Extract the [X, Y] coordinate from the center of the cell holding the provided text.  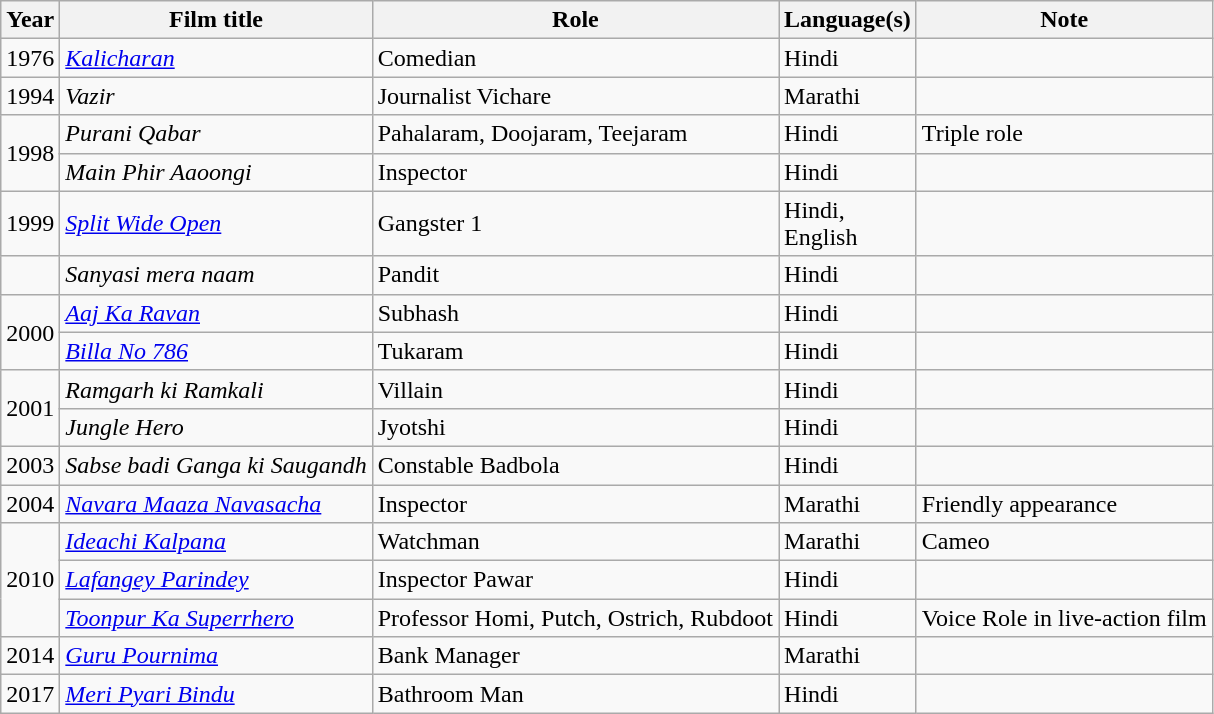
Friendly appearance [1064, 503]
Ideachi Kalpana [216, 542]
2001 [30, 408]
Hindi, English [848, 224]
Inspector Pawar [575, 580]
Watchman [575, 542]
Subhash [575, 313]
Billa No 786 [216, 351]
Pahalaram, Doojaram, Teejaram [575, 134]
2004 [30, 503]
Jungle Hero [216, 427]
Aaj Ka Ravan [216, 313]
Meri Pyari Bindu [216, 694]
Purani Qabar [216, 134]
Guru Pournima [216, 656]
1999 [30, 224]
Villain [575, 389]
1998 [30, 153]
Journalist Vichare [575, 96]
Triple role [1064, 134]
Tukaram [575, 351]
Sanyasi mera naam [216, 275]
2014 [30, 656]
Sabse badi Ganga ki Saugandh [216, 465]
1976 [30, 58]
2017 [30, 694]
Vazir [216, 96]
2000 [30, 332]
2003 [30, 465]
Split Wide Open [216, 224]
Cameo [1064, 542]
Lafangey Parindey [216, 580]
2010 [30, 580]
Bank Manager [575, 656]
Pandit [575, 275]
Ramgarh ki Ramkali [216, 389]
Kalicharan [216, 58]
Language(s) [848, 20]
Professor Homi, Putch, Ostrich, Rubdoot [575, 618]
1994 [30, 96]
Toonpur Ka Superrhero [216, 618]
Film title [216, 20]
Main Phir Aaoongi [216, 172]
Navara Maaza Navasacha [216, 503]
Gangster 1 [575, 224]
Bathroom Man [575, 694]
Year [30, 20]
Constable Badbola [575, 465]
Role [575, 20]
Comedian [575, 58]
Jyotshi [575, 427]
Note [1064, 20]
Voice Role in live-action film [1064, 618]
